Find where the given text appears and provide that cell's center as [X, Y] coordinate. 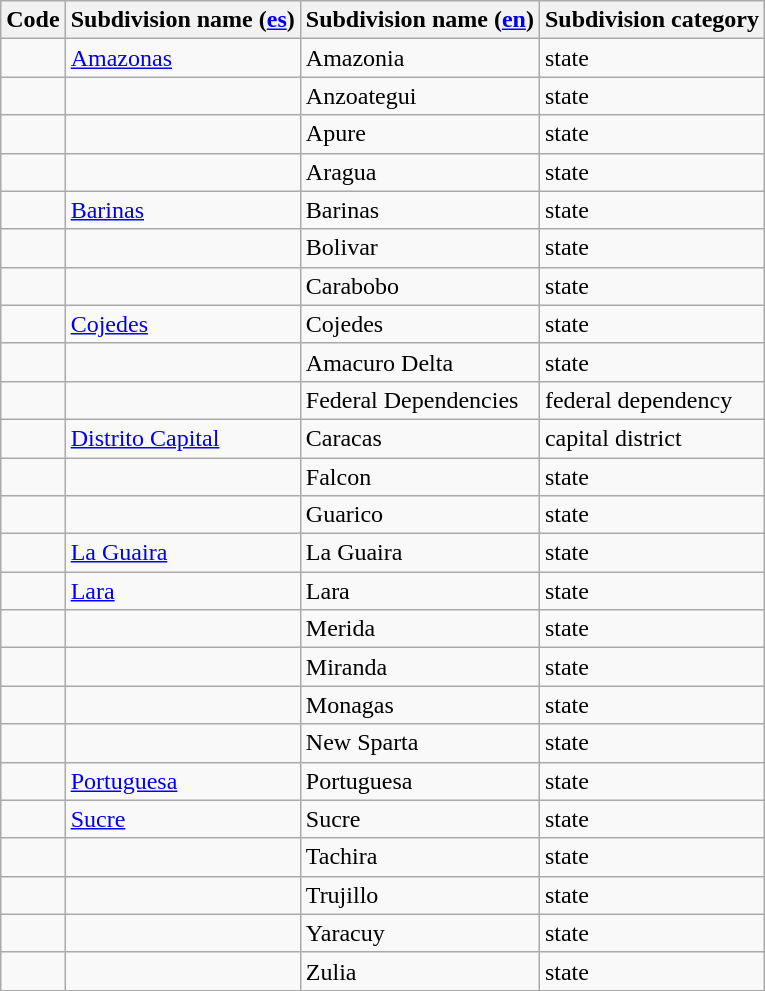
Federal Dependencies [420, 400]
Amazonia [420, 58]
federal dependency [652, 400]
Subdivision category [652, 20]
Anzoategui [420, 96]
Trujillo [420, 895]
Subdivision name (es) [182, 20]
Tachira [420, 857]
Yaracuy [420, 933]
Guarico [420, 515]
Merida [420, 629]
Aragua [420, 172]
Caracas [420, 438]
Bolivar [420, 248]
capital district [652, 438]
Carabobo [420, 286]
Miranda [420, 667]
Monagas [420, 705]
Distrito Capital [182, 438]
Amacuro Delta [420, 362]
Zulia [420, 971]
Subdivision name (en) [420, 20]
Apure [420, 134]
Code [33, 20]
Amazonas [182, 58]
New Sparta [420, 743]
Falcon [420, 477]
